Return (X, Y) of the center of cell containing provided text 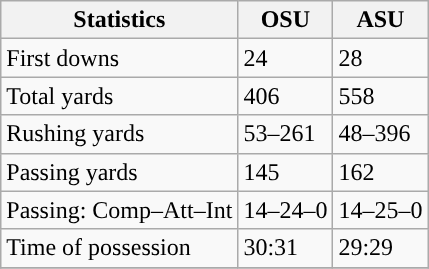
30:31 (286, 248)
OSU (286, 20)
558 (380, 96)
48–396 (380, 134)
162 (380, 172)
Passing: Comp–Att–Int (120, 210)
Statistics (120, 20)
24 (286, 58)
Total yards (120, 96)
First downs (120, 58)
ASU (380, 20)
Passing yards (120, 172)
29:29 (380, 248)
53–261 (286, 134)
14–24–0 (286, 210)
14–25–0 (380, 210)
Rushing yards (120, 134)
145 (286, 172)
406 (286, 96)
28 (380, 58)
Time of possession (120, 248)
